Capture the cell that displays the provided text and extract its (X, Y) central coordinate. 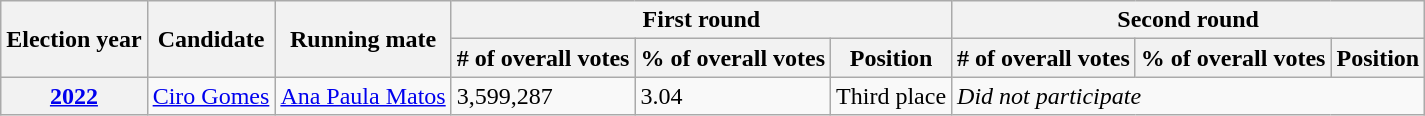
2022 (74, 96)
Ciro Gomes (211, 96)
3.04 (733, 96)
Candidate (211, 39)
Did not participate (1188, 96)
Third place (892, 96)
Second round (1188, 20)
Running mate (363, 39)
Election year (74, 39)
First round (701, 20)
Ana Paula Matos (363, 96)
3,599,287 (543, 96)
